Pinpoint the cell where the given text exists, returning its (x, y) midpoint coordinate. 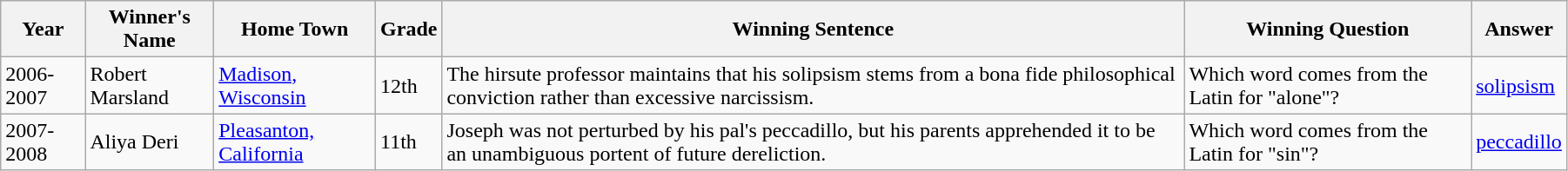
Pleasanton, California (295, 142)
Which word comes from the Latin for "sin"? (1328, 142)
Grade (409, 30)
11th (409, 142)
Aliya Deri (150, 142)
12th (409, 85)
Winning Question (1328, 30)
Joseph was not perturbed by his pal's peccadillo, but his parents apprehended it to be an unambiguous portent of future dereliction. (813, 142)
The hirsute professor maintains that his solipsism stems from a bona fide philosophical conviction rather than excessive narcissism. (813, 85)
Home Town (295, 30)
Which word comes from the Latin for "alone"? (1328, 85)
2006-2007 (44, 85)
Winning Sentence (813, 30)
Robert Marsland (150, 85)
peccadillo (1519, 142)
2007-2008 (44, 142)
Madison, Wisconsin (295, 85)
Year (44, 30)
Answer (1519, 30)
solipsism (1519, 85)
Winner's Name (150, 30)
